Search for the cell housing the specified text and yield its (x, y) center coordinate. 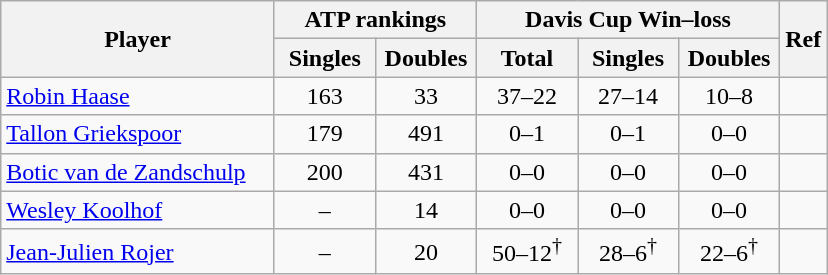
33 (426, 96)
37–22 (526, 96)
Davis Cup Win–loss (628, 20)
431 (426, 172)
Jean-Julien Rojer (138, 252)
Tallon Griekspoor (138, 134)
50–12† (526, 252)
Player (138, 39)
179 (324, 134)
10–8 (730, 96)
14 (426, 210)
Botic van de Zandschulp (138, 172)
ATP rankings (375, 20)
22–6† (730, 252)
27–14 (628, 96)
Ref (804, 39)
Total (526, 58)
28–6† (628, 252)
Robin Haase (138, 96)
20 (426, 252)
163 (324, 96)
Wesley Koolhof (138, 210)
200 (324, 172)
491 (426, 134)
